Scan for the cell matching the given text and deliver its [X, Y] coordinate at center. 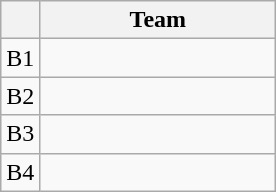
B4 [20, 172]
B1 [20, 58]
B3 [20, 134]
B2 [20, 96]
Team [158, 20]
